Locate the cell with the specified text and output its (X, Y) center coordinate. 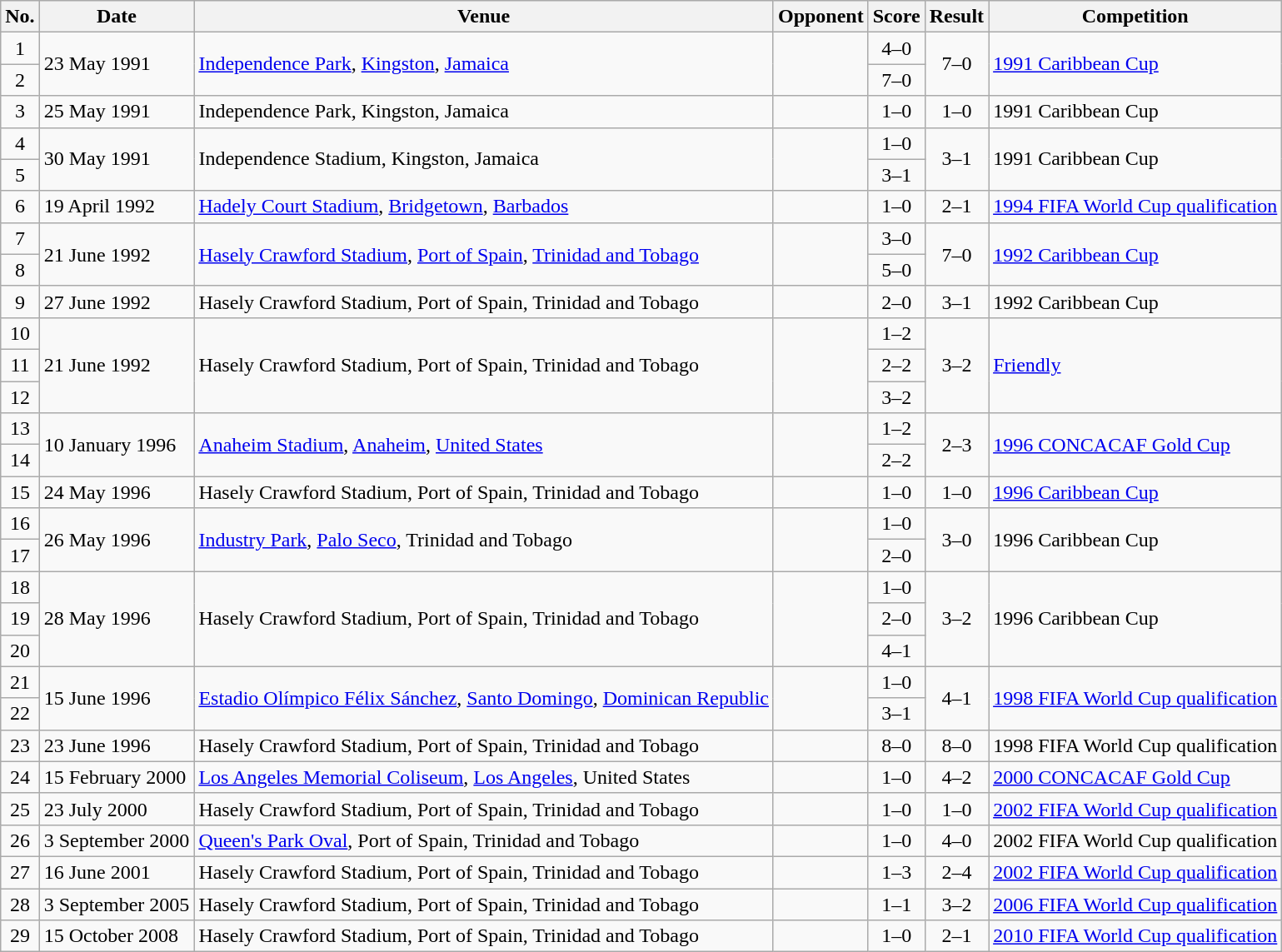
12 (20, 397)
1–3 (896, 872)
6 (20, 207)
Score (896, 17)
1–1 (896, 904)
23 May 1991 (117, 64)
4 (20, 143)
15 February 2000 (117, 777)
Los Angeles Memorial Coliseum, Los Angeles, United States (484, 777)
16 (20, 524)
Independence Stadium, Kingston, Jamaica (484, 159)
2–4 (956, 872)
10 (20, 333)
27 (20, 872)
18 (20, 587)
8 (20, 270)
5–0 (896, 270)
30 May 1991 (117, 159)
26 (20, 840)
1996 CONCACAF Gold Cup (1135, 445)
Competition (1135, 17)
10 January 1996 (117, 445)
Date (117, 17)
Venue (484, 17)
27 June 1992 (117, 302)
16 June 2001 (117, 872)
4–2 (956, 777)
15 (20, 492)
13 (20, 429)
2–3 (956, 445)
14 (20, 461)
19 (20, 619)
28 (20, 904)
3 (20, 112)
Industry Park, Palo Seco, Trinidad and Tobago (484, 540)
25 (20, 809)
15 October 2008 (117, 936)
No. (20, 17)
1994 FIFA World Cup qualification (1135, 207)
17 (20, 556)
2 (20, 80)
5 (20, 175)
15 June 1996 (117, 698)
21 (20, 682)
26 May 1996 (117, 540)
24 (20, 777)
Result (956, 17)
23 July 2000 (117, 809)
19 April 1992 (117, 207)
3 September 2005 (117, 904)
Hadely Court Stadium, Bridgetown, Barbados (484, 207)
2010 FIFA World Cup qualification (1135, 936)
9 (20, 302)
Queen's Park Oval, Port of Spain, Trinidad and Tobago (484, 840)
2006 FIFA World Cup qualification (1135, 904)
Friendly (1135, 365)
20 (20, 650)
2000 CONCACAF Gold Cup (1135, 777)
28 May 1996 (117, 619)
3 September 2000 (117, 840)
1 (20, 48)
23 (20, 745)
11 (20, 365)
7 (20, 238)
25 May 1991 (117, 112)
22 (20, 714)
Anaheim Stadium, Anaheim, United States (484, 445)
29 (20, 936)
Opponent (821, 17)
Estadio Olímpico Félix Sánchez, Santo Domingo, Dominican Republic (484, 698)
23 June 1996 (117, 745)
24 May 1996 (117, 492)
